For the text-containing cell, return its midpoint in (X, Y) coordinate format. 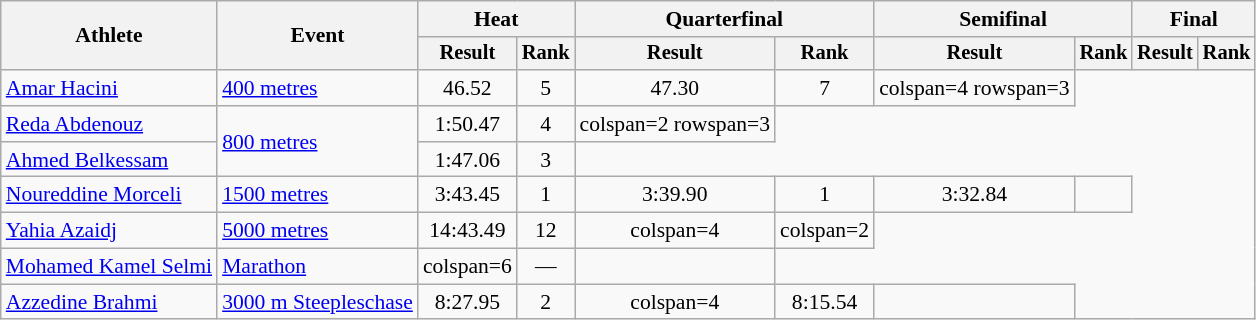
1500 metres (318, 195)
4 (546, 124)
colspan=4 rowspan=3 (974, 88)
Mohamed Kamel Selmi (109, 267)
3000 m Steepleschase (318, 302)
3:32.84 (974, 195)
Azzedine Brahmi (109, 302)
14:43.49 (468, 231)
47.30 (674, 88)
12 (546, 231)
Marathon (318, 267)
Quarterfinal (724, 19)
Final (1194, 19)
Ahmed Belkessam (109, 160)
Semifinal (1003, 19)
Noureddine Morceli (109, 195)
Athlete (109, 36)
— (546, 267)
3:39.90 (674, 195)
2 (546, 302)
3 (546, 160)
800 metres (318, 142)
Amar Hacini (109, 88)
1:47.06 (468, 160)
46.52 (468, 88)
colspan=2 rowspan=3 (674, 124)
400 metres (318, 88)
Reda Abdenouz (109, 124)
Heat (496, 19)
Event (318, 36)
5000 metres (318, 231)
1:50.47 (468, 124)
5 (546, 88)
colspan=6 (468, 267)
colspan=2 (824, 231)
3:43.45 (468, 195)
8:27.95 (468, 302)
7 (824, 88)
Yahia Azaidj (109, 231)
8:15.54 (824, 302)
